Scan for the cell matching the given text and deliver its (x, y) coordinate at center. 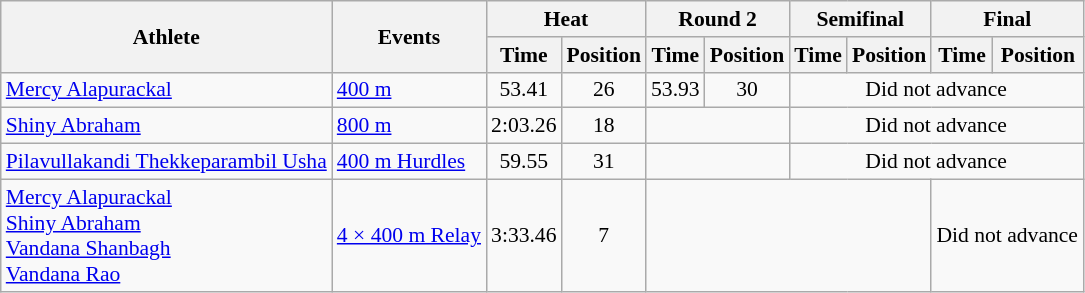
800 m (409, 126)
Events (409, 36)
53.93 (676, 90)
2:03.26 (524, 126)
59.55 (524, 162)
4 × 400 m Relay (409, 235)
7 (604, 235)
Mercy Alapurackal Shiny Abraham Vandana Shanbagh Vandana Rao (166, 235)
Round 2 (718, 19)
53.41 (524, 90)
Pilavullakandi Thekkeparambil Usha (166, 162)
Mercy Alapurackal (166, 90)
18 (604, 126)
Athlete (166, 36)
26 (604, 90)
400 m Hurdles (409, 162)
30 (747, 90)
Final (1007, 19)
400 m (409, 90)
31 (604, 162)
Semifinal (860, 19)
Heat (566, 19)
Shiny Abraham (166, 126)
3:33.46 (524, 235)
